Return (X, Y) of the center of cell containing provided text 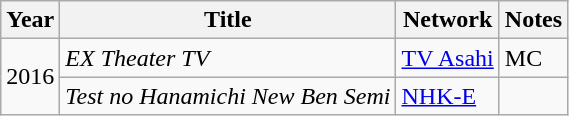
Year (30, 20)
NHK-E (448, 96)
Test no Hanamichi New Ben Semi (228, 96)
Network (448, 20)
Title (228, 20)
2016 (30, 77)
EX Theater TV (228, 58)
Notes (533, 20)
TV Asahi (448, 58)
MC (533, 58)
